Determine the [X, Y] coordinate at the center of the cell enclosing the given text.  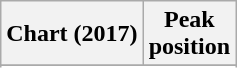
Peakposition [189, 34]
Chart (2017) [72, 34]
